Identify which cell holds the provided text, then report its [X, Y] central coordinate. 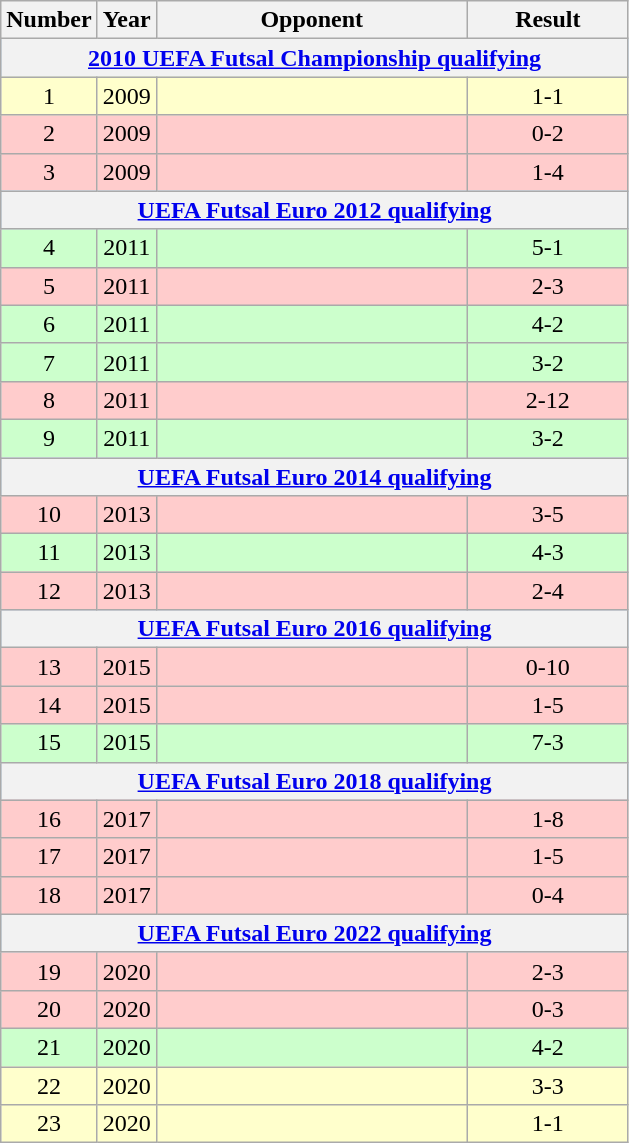
UEFA Futsal Euro 2016 qualifying [315, 629]
0-3 [548, 1009]
14 [49, 705]
7-3 [548, 743]
9 [49, 438]
4-3 [548, 553]
8 [49, 400]
Result [548, 20]
21 [49, 1047]
0-4 [548, 895]
UEFA Futsal Euro 2022 qualifying [315, 933]
18 [49, 895]
3-3 [548, 1085]
15 [49, 743]
6 [49, 324]
19 [49, 971]
12 [49, 591]
UEFA Futsal Euro 2012 qualifying [315, 210]
5-1 [548, 248]
3-5 [548, 515]
Opponent [312, 20]
20 [49, 1009]
7 [49, 362]
11 [49, 553]
UEFA Futsal Euro 2014 qualifying [315, 477]
Number [49, 20]
22 [49, 1085]
4 [49, 248]
5 [49, 286]
3 [49, 172]
17 [49, 857]
2010 UEFA Futsal Championship qualifying [315, 58]
UEFA Futsal Euro 2018 qualifying [315, 781]
1 [49, 96]
1-8 [548, 819]
13 [49, 667]
1-4 [548, 172]
23 [49, 1124]
10 [49, 515]
16 [49, 819]
2-12 [548, 400]
Year [126, 20]
2-4 [548, 591]
2 [49, 134]
0-2 [548, 134]
0-10 [548, 667]
